Locate the cell with the specified text and output its (X, Y) center coordinate. 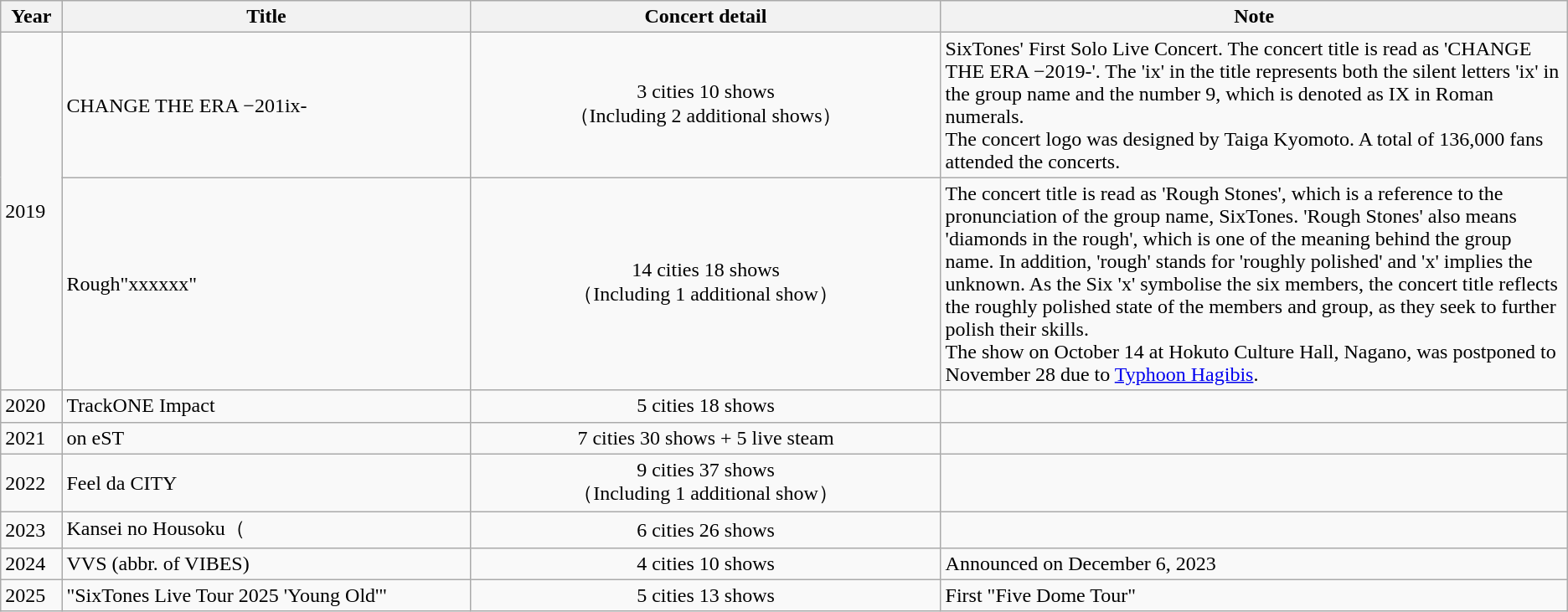
Note (1254, 17)
Feel da CITY (266, 483)
VVS (abbr. of VIBES) (266, 563)
6 cities 26 shows (705, 531)
First "Five Dome Tour" (1254, 595)
Kansei no Housoku（ (266, 531)
4 cities 10 shows (705, 563)
Announced on December 6, 2023 (1254, 563)
2023 (32, 531)
2025 (32, 595)
2020 (32, 406)
Rough"xxxxxx" (266, 284)
CHANGE THE ERA −201ix- (266, 105)
9 cities 37 shows（Including 1 additional show） (705, 483)
14 cities 18 shows（Including 1 additional show） (705, 284)
5 cities 18 shows (705, 406)
5 cities 13 shows (705, 595)
"SixTones Live Tour 2025 'Young Old'" (266, 595)
2021 (32, 438)
2024 (32, 563)
2019 (32, 211)
7 cities 30 shows + 5 live steam (705, 438)
Year (32, 17)
Concert detail (705, 17)
2022 (32, 483)
TrackONE Impact (266, 406)
Title (266, 17)
3 cities 10 shows（Including 2 additional shows） (705, 105)
on eST (266, 438)
